Detect which cell encompasses the target text, then output its [x, y] center coordinate. 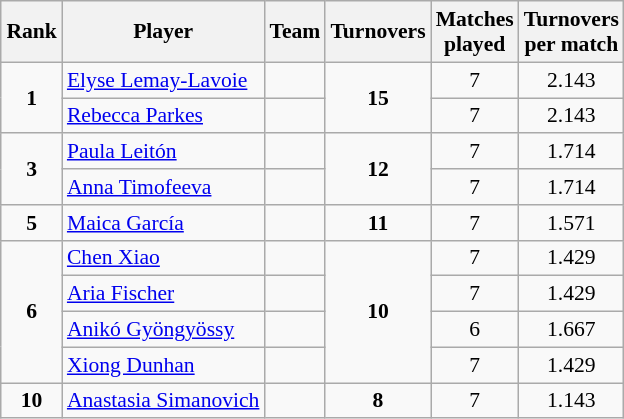
Anna Timofeeva [164, 187]
1.667 [572, 330]
Rebecca Parkes [164, 116]
Elyse Lemay-Lavoie [164, 80]
Rank [32, 32]
1 [32, 98]
Aria Fischer [164, 294]
Team [294, 32]
Maica García [164, 223]
Chen Xiao [164, 258]
3 [32, 170]
1.143 [572, 401]
Turnovers [378, 32]
Player [164, 32]
Anikó Gyöngyössy [164, 330]
11 [378, 223]
Xiong Dunhan [164, 365]
Paula Leitón [164, 152]
15 [378, 98]
8 [378, 401]
12 [378, 170]
5 [32, 223]
Matchesplayed [475, 32]
1.571 [572, 223]
Anastasia Simanovich [164, 401]
Turnoversper match [572, 32]
